Pinpoint the cell where the given text exists, returning its (x, y) midpoint coordinate. 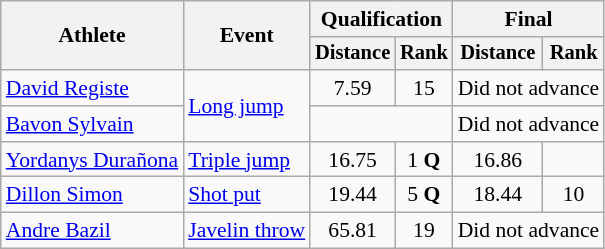
Qualification (381, 19)
18.44 (498, 195)
David Registe (92, 88)
Athlete (92, 36)
1 Q (424, 160)
Long jump (246, 106)
19 (424, 231)
Yordanys Durañona (92, 160)
Javelin throw (246, 231)
5 Q (424, 195)
16.75 (352, 160)
Shot put (246, 195)
Final (529, 19)
Bavon Sylvain (92, 124)
15 (424, 88)
19.44 (352, 195)
10 (574, 195)
16.86 (498, 160)
7.59 (352, 88)
Dillon Simon (92, 195)
65.81 (352, 231)
Triple jump (246, 160)
Andre Bazil (92, 231)
Event (246, 36)
